Scan for the cell matching the given text and deliver its [x, y] coordinate at center. 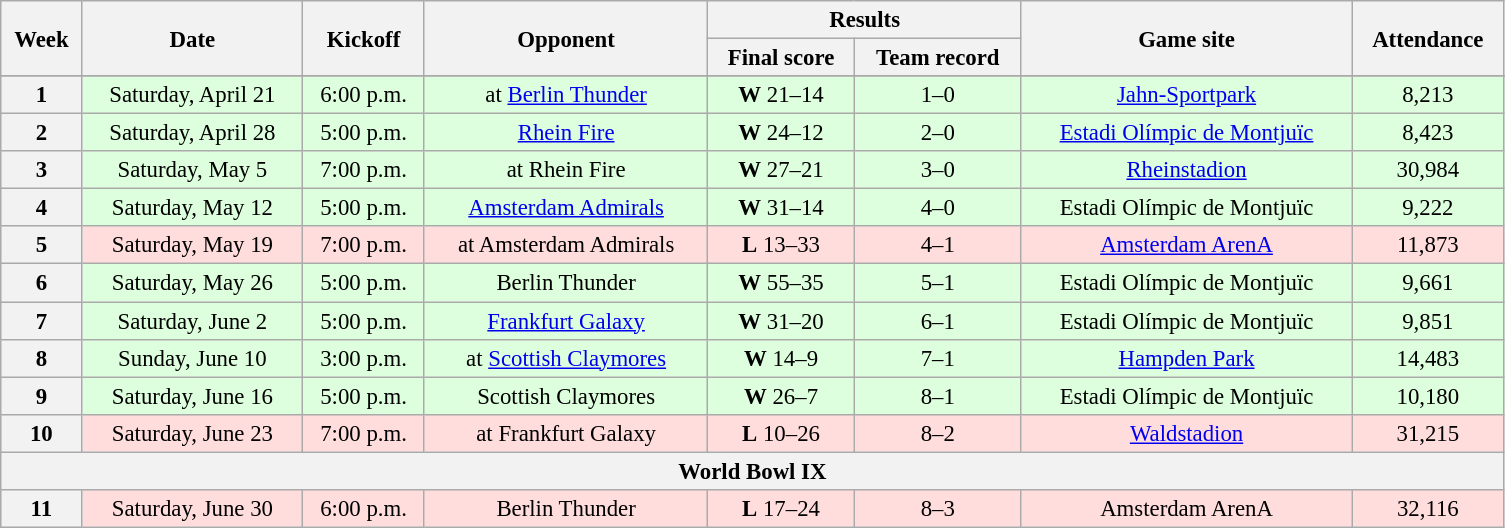
Saturday, May 5 [192, 170]
8–2 [938, 433]
Date [192, 38]
W 27–21 [781, 170]
8–1 [938, 396]
10 [42, 433]
3–0 [938, 170]
W 24–12 [781, 133]
Team record [938, 58]
Week [42, 38]
W 26–7 [781, 396]
4 [42, 208]
Sunday, June 10 [192, 358]
8,213 [1428, 95]
11 [42, 509]
9 [42, 396]
6–1 [938, 321]
at Berlin Thunder [566, 95]
Game site [1186, 38]
Final score [781, 58]
8 [42, 358]
Hampden Park [1186, 358]
9,851 [1428, 321]
Amsterdam Admirals [566, 208]
W 21–14 [781, 95]
W 31–20 [781, 321]
10,180 [1428, 396]
L 10–26 [781, 433]
L 13–33 [781, 245]
Opponent [566, 38]
Scottish Claymores [566, 396]
at Amsterdam Admirals [566, 245]
Saturday, June 30 [192, 509]
1–0 [938, 95]
Kickoff [364, 38]
3:00 p.m. [364, 358]
Saturday, June 2 [192, 321]
3 [42, 170]
Frankfurt Galaxy [566, 321]
6 [42, 283]
11,873 [1428, 245]
W 31–14 [781, 208]
Rheinstadion [1186, 170]
Saturday, April 28 [192, 133]
Saturday, May 19 [192, 245]
5 [42, 245]
1 [42, 95]
7 [42, 321]
7–1 [938, 358]
8–3 [938, 509]
Saturday, May 26 [192, 283]
2 [42, 133]
at Frankfurt Galaxy [566, 433]
at Rhein Fire [566, 170]
4–1 [938, 245]
W 55–35 [781, 283]
Jahn-Sportpark [1186, 95]
14,483 [1428, 358]
2–0 [938, 133]
Waldstadion [1186, 433]
9,222 [1428, 208]
31,215 [1428, 433]
Saturday, April 21 [192, 95]
Results [865, 20]
at Scottish Claymores [566, 358]
W 14–9 [781, 358]
Rhein Fire [566, 133]
L 17–24 [781, 509]
Attendance [1428, 38]
Saturday, June 16 [192, 396]
Saturday, June 23 [192, 433]
4–0 [938, 208]
9,661 [1428, 283]
32,116 [1428, 509]
8,423 [1428, 133]
Saturday, May 12 [192, 208]
World Bowl IX [752, 471]
30,984 [1428, 170]
5–1 [938, 283]
